Locate the cell with the specified text and output its [X, Y] center coordinate. 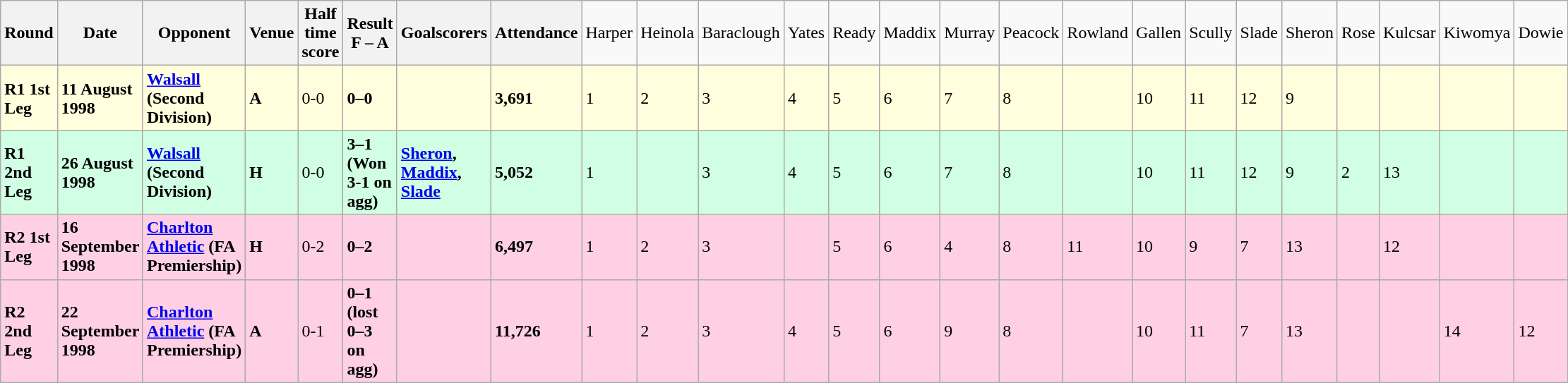
0–2 [370, 247]
R2 1st Leg [29, 247]
6,497 [537, 247]
Murray [970, 33]
5,052 [537, 172]
Harper [609, 33]
22 September 1998 [100, 331]
Date [100, 33]
26 August 1998 [100, 172]
Venue [272, 33]
Half time score [321, 33]
3–1 (Won 3-1 on agg) [370, 172]
0–1 (lost 0–3 on agg) [370, 331]
3,691 [537, 98]
0-1 [321, 331]
Attendance [537, 33]
Kulcsar [1410, 33]
Heinola [668, 33]
16 September 1998 [100, 247]
11 August 1998 [100, 98]
Goalscorers [443, 33]
Yates [806, 33]
Peacock [1031, 33]
Baraclough [741, 33]
0–0 [370, 98]
Sheron, Maddix, Slade [443, 172]
Slade [1259, 33]
R2 2nd Leg [29, 331]
Ready [854, 33]
0-2 [321, 247]
11,726 [537, 331]
Rose [1358, 33]
Round [29, 33]
R1 2nd Leg [29, 172]
Dowie [1540, 33]
Gallen [1159, 33]
R1 1st Leg [29, 98]
ResultF – A [370, 33]
Scully [1211, 33]
14 [1477, 331]
Kiwomya [1477, 33]
Maddix [910, 33]
Rowland [1098, 33]
Opponent [193, 33]
Sheron [1309, 33]
